Extract the [X, Y] coordinate from the center of the cell holding the provided text.  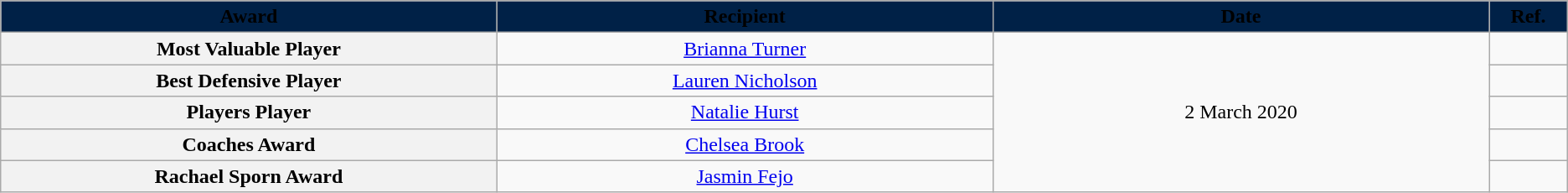
Lauren Nicholson [745, 81]
Brianna Turner [745, 49]
Players Player [249, 112]
Coaches Award [249, 144]
Most Valuable Player [249, 49]
Chelsea Brook [745, 144]
Ref. [1529, 17]
Rachael Sporn Award [249, 176]
Best Defensive Player [249, 81]
Date [1240, 17]
Award [249, 17]
2 March 2020 [1240, 112]
Jasmin Fejo [745, 176]
Recipient [745, 17]
Natalie Hurst [745, 112]
